Find where the given text appears and provide that cell's center as [X, Y] coordinate. 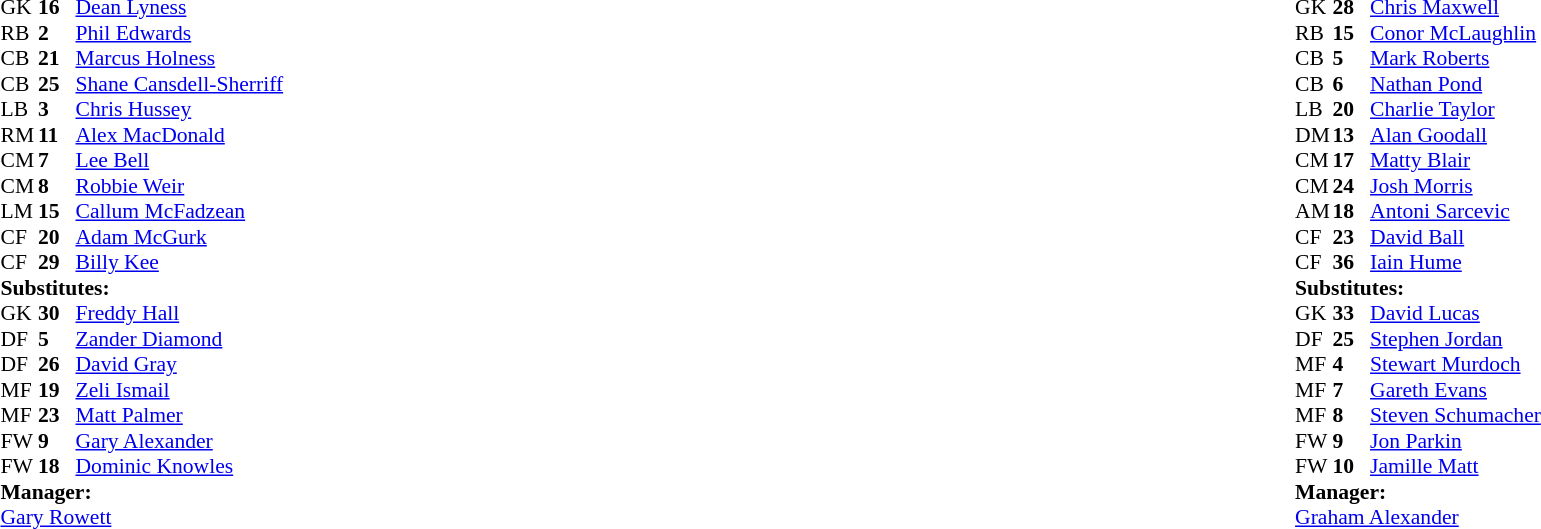
24 [1352, 186]
30 [57, 313]
DM [1314, 135]
Dominic Knowles [180, 467]
Charlie Taylor [1456, 109]
Gary Alexander [180, 441]
Matty Blair [1456, 161]
Shane Cansdell-Sherriff [180, 84]
Stewart Murdoch [1456, 365]
AM [1314, 211]
David Ball [1456, 237]
Callum McFadzean [180, 211]
Robbie Weir [180, 186]
Jamille Matt [1456, 467]
Conor McLaughlin [1456, 33]
36 [1352, 263]
Nathan Pond [1456, 84]
33 [1352, 313]
Zeli Ismail [180, 390]
13 [1352, 135]
Steven Schumacher [1456, 415]
LM [19, 211]
David Lucas [1456, 313]
21 [57, 59]
Lee Bell [180, 161]
Josh Morris [1456, 186]
10 [1352, 467]
Adam McGurk [180, 237]
29 [57, 263]
Alan Goodall [1456, 135]
Billy Kee [180, 263]
Mark Roberts [1456, 59]
26 [57, 365]
17 [1352, 161]
Chris Hussey [180, 109]
11 [57, 135]
2 [57, 33]
Gareth Evans [1456, 390]
Marcus Holness [180, 59]
Matt Palmer [180, 415]
Phil Edwards [180, 33]
Iain Hume [1456, 263]
Stephen Jordan [1456, 339]
Zander Diamond [180, 339]
RM [19, 135]
Antoni Sarcevic [1456, 211]
19 [57, 390]
3 [57, 109]
Alex MacDonald [180, 135]
David Gray [180, 365]
Jon Parkin [1456, 441]
6 [1352, 84]
4 [1352, 365]
Freddy Hall [180, 313]
